Search for the cell housing the specified text and yield its (X, Y) center coordinate. 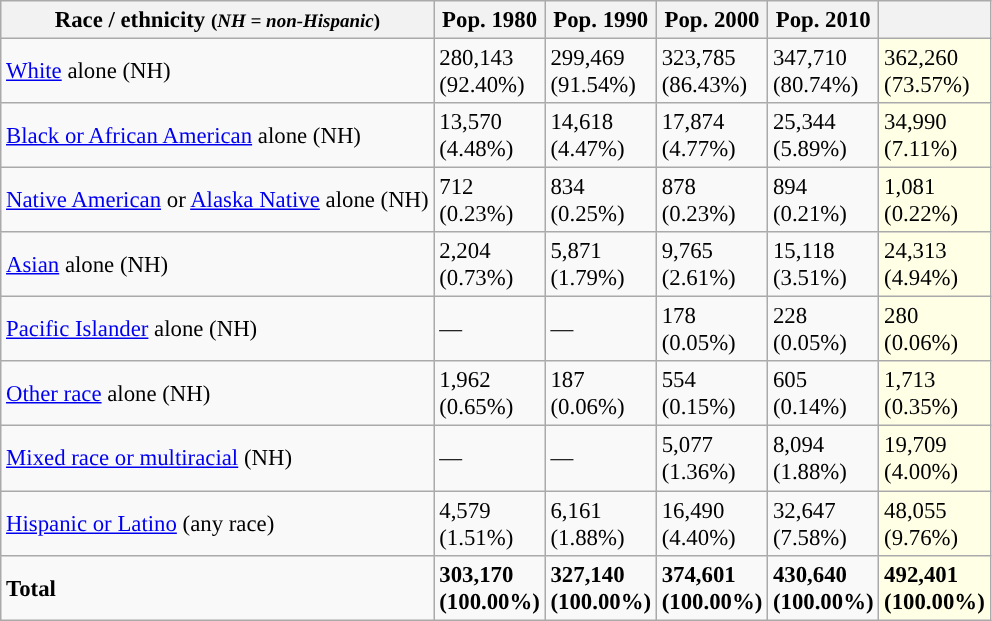
303,170(100.00%) (490, 588)
878(0.23%) (712, 200)
Black or African American alone (NH) (218, 136)
605(0.14%) (824, 394)
24,313(4.94%) (934, 264)
25,344(5.89%) (824, 136)
19,709(4.00%) (934, 458)
13,570(4.48%) (490, 136)
280,143(92.40%) (490, 72)
280(0.06%) (934, 330)
894(0.21%) (824, 200)
Pop. 2010 (824, 20)
2,204(0.73%) (490, 264)
712(0.23%) (490, 200)
White alone (NH) (218, 72)
6,161(1.88%) (600, 524)
323,785(86.43%) (712, 72)
430,640(100.00%) (824, 588)
Pop. 1980 (490, 20)
374,601(100.00%) (712, 588)
Native American or Alaska Native alone (NH) (218, 200)
228(0.05%) (824, 330)
4,579(1.51%) (490, 524)
9,765(2.61%) (712, 264)
8,094(1.88%) (824, 458)
1,962(0.65%) (490, 394)
Pop. 2000 (712, 20)
347,710(80.74%) (824, 72)
5,871(1.79%) (600, 264)
Asian alone (NH) (218, 264)
48,055(9.76%) (934, 524)
17,874(4.77%) (712, 136)
492,401(100.00%) (934, 588)
Total (218, 588)
1,081(0.22%) (934, 200)
362,260(73.57%) (934, 72)
299,469(91.54%) (600, 72)
5,077(1.36%) (712, 458)
178(0.05%) (712, 330)
16,490(4.40%) (712, 524)
Other race alone (NH) (218, 394)
327,140(100.00%) (600, 588)
1,713(0.35%) (934, 394)
Hispanic or Latino (any race) (218, 524)
Pacific Islander alone (NH) (218, 330)
15,118(3.51%) (824, 264)
187(0.06%) (600, 394)
Race / ethnicity (NH = non-Hispanic) (218, 20)
Pop. 1990 (600, 20)
34,990(7.11%) (934, 136)
554(0.15%) (712, 394)
14,618(4.47%) (600, 136)
32,647(7.58%) (824, 524)
834(0.25%) (600, 200)
Mixed race or multiracial (NH) (218, 458)
